Output the [x, y] coordinate of the center of the cell containing the given text.  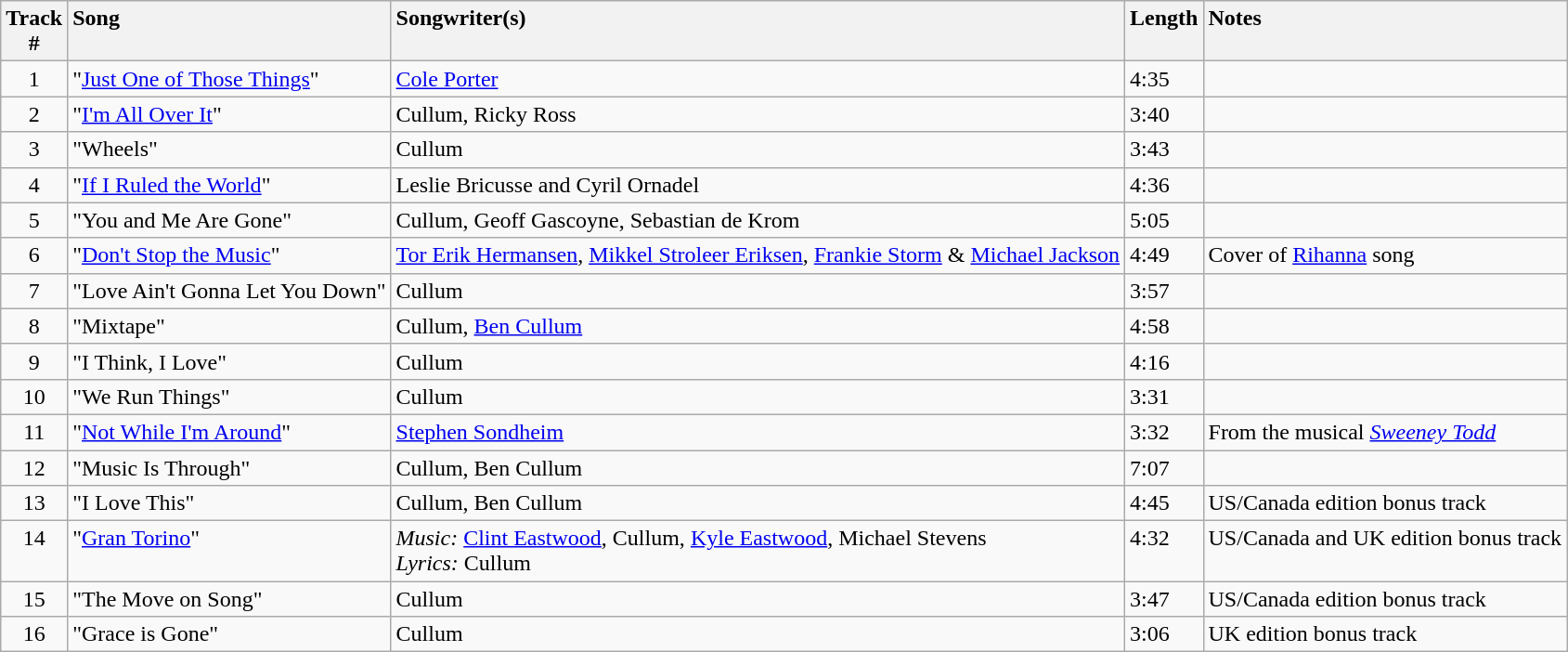
"I'm All Over It" [229, 114]
2 [34, 114]
Cullum, Geoff Gascoyne, Sebastian de Krom [758, 220]
"I Think, I Love" [229, 361]
11 [34, 432]
4 [34, 185]
3:57 [1164, 291]
"Music Is Through" [229, 467]
Notes [1385, 32]
3:43 [1164, 150]
"Not While I'm Around" [229, 432]
7 [34, 291]
"Love Ain't Gonna Let You Down" [229, 291]
3:06 [1164, 634]
"Don't Stop the Music" [229, 255]
Music: Clint Eastwood, Cullum, Kyle Eastwood, Michael StevensLyrics: Cullum [758, 552]
3:32 [1164, 432]
3:40 [1164, 114]
"Just One of Those Things" [229, 79]
3:47 [1164, 599]
4:58 [1164, 326]
15 [34, 599]
14 [34, 552]
Track # [34, 32]
"You and Me Are Gone" [229, 220]
6 [34, 255]
Tor Erik Hermansen, Mikkel Stroleer Eriksen, Frankie Storm & Michael Jackson [758, 255]
"Wheels" [229, 150]
7:07 [1164, 467]
9 [34, 361]
Stephen Sondheim [758, 432]
4:35 [1164, 79]
Cover of Rihanna song [1385, 255]
Length [1164, 32]
UK edition bonus track [1385, 634]
"If I Ruled the World" [229, 185]
Leslie Bricusse and Cyril Ornadel [758, 185]
1 [34, 79]
8 [34, 326]
Cole Porter [758, 79]
4:36 [1164, 185]
4:32 [1164, 552]
Song [229, 32]
"The Move on Song" [229, 599]
16 [34, 634]
10 [34, 397]
"Gran Torino" [229, 552]
Songwriter(s) [758, 32]
US/Canada and UK edition bonus track [1385, 552]
"Grace is Gone" [229, 634]
4:16 [1164, 361]
"We Run Things" [229, 397]
Cullum, Ricky Ross [758, 114]
From the musical Sweeney Todd [1385, 432]
3:31 [1164, 397]
13 [34, 503]
12 [34, 467]
4:45 [1164, 503]
3 [34, 150]
"I Love This" [229, 503]
5:05 [1164, 220]
4:49 [1164, 255]
"Mixtape" [229, 326]
5 [34, 220]
